Capture the cell that displays the provided text and extract its [x, y] central coordinate. 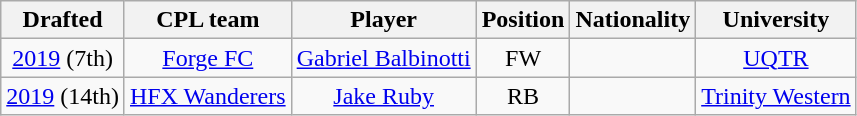
Gabriel Balbinotti [384, 58]
Drafted [63, 20]
Trinity Western [776, 96]
2019 (14th) [63, 96]
FW [523, 58]
University [776, 20]
Position [523, 20]
UQTR [776, 58]
CPL team [208, 20]
Jake Ruby [384, 96]
Forge FC [208, 58]
HFX Wanderers [208, 96]
2019 (7th) [63, 58]
RB [523, 96]
Nationality [633, 20]
Player [384, 20]
